Extract the (X, Y) coordinate from the center of the cell holding the provided text.  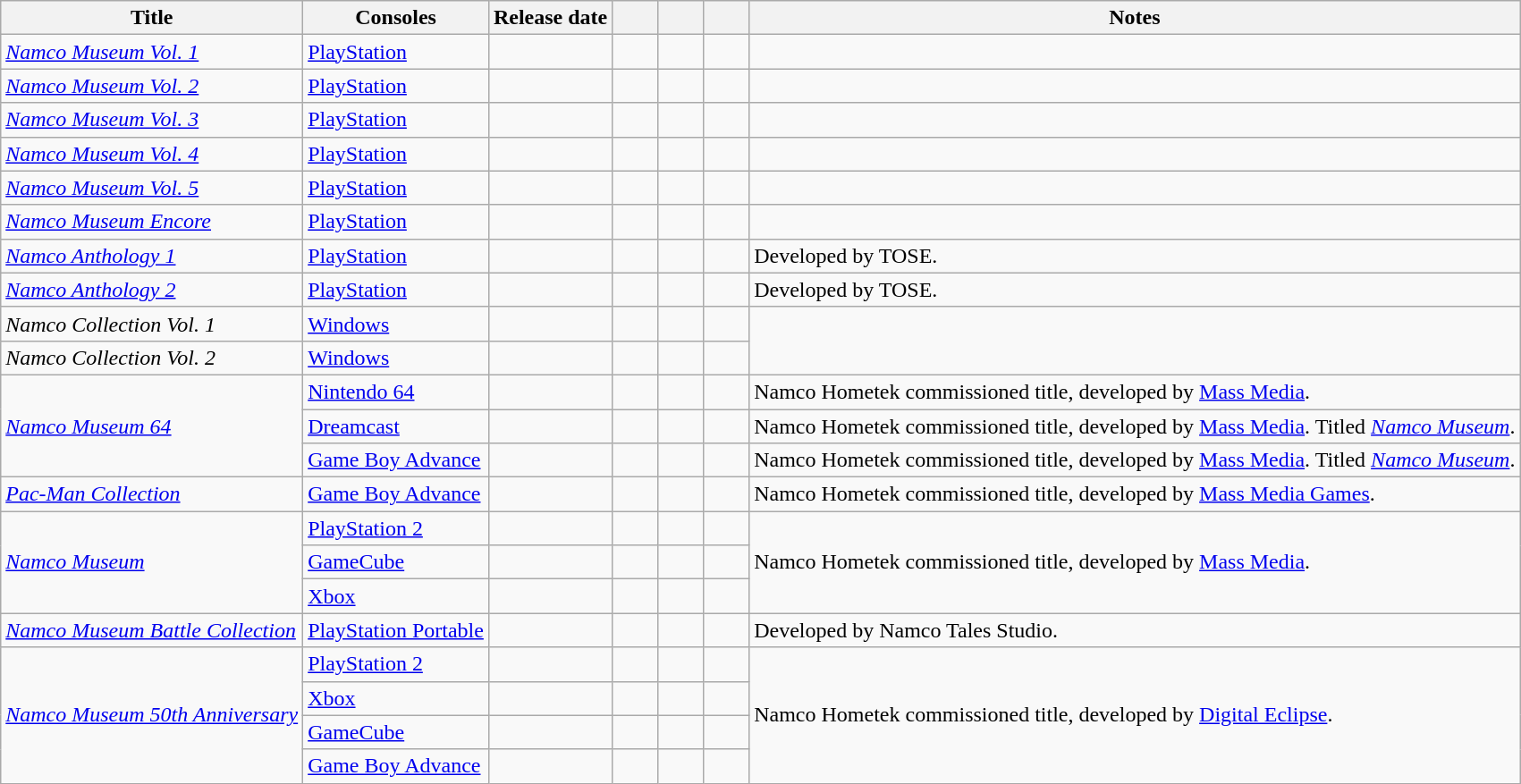
Namco Museum Battle Collection (152, 630)
Developed by Namco Tales Studio. (1135, 630)
Namco Museum Vol. 3 (152, 120)
Namco Anthology 2 (152, 290)
Dreamcast (396, 426)
Consoles (396, 18)
Namco Collection Vol. 2 (152, 358)
Namco Museum Vol. 5 (152, 188)
Release date (550, 18)
PlayStation Portable (396, 630)
Pac-Man Collection (152, 494)
Nintendo 64 (396, 392)
Namco Museum 64 (152, 426)
Namco Museum Encore (152, 222)
Namco Hometek commissioned title, developed by Digital Eclipse. (1135, 715)
Namco Museum Vol. 2 (152, 86)
Namco Museum 50th Anniversary (152, 715)
Notes (1135, 18)
Namco Museum Vol. 4 (152, 154)
Namco Anthology 1 (152, 256)
Namco Museum (152, 562)
Namco Hometek commissioned title, developed by Mass Media Games. (1135, 494)
Title (152, 18)
Namco Collection Vol. 1 (152, 324)
Namco Museum Vol. 1 (152, 52)
